Identify which cell holds the provided text, then report its [X, Y] central coordinate. 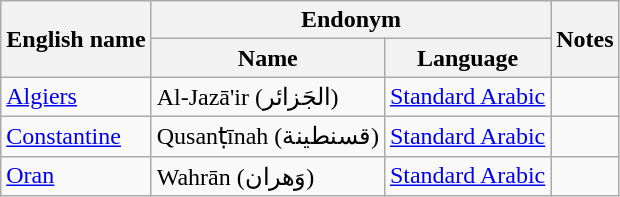
Name [268, 58]
Algiers [76, 97]
Oran [76, 176]
Wahrān (وَهران) [268, 176]
Endonym [351, 20]
Qusanṭīnah (قسنطينة) [268, 136]
Notes [585, 39]
Constantine [76, 136]
Language [467, 58]
Al-Jazā'ir (الجَزائر) [268, 97]
English name [76, 39]
